Return [x, y] of the center of cell containing provided text 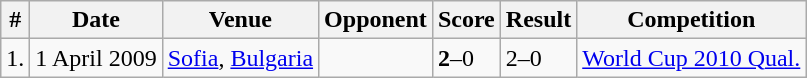
Score [466, 20]
Venue [240, 20]
World Cup 2010 Qual. [692, 58]
Result [538, 20]
# [16, 20]
Sofia, Bulgaria [240, 58]
Date [96, 20]
Opponent [376, 20]
Competition [692, 20]
1. [16, 58]
1 April 2009 [96, 58]
